Provide the (x, y) coordinate of the cell's center where the given text is located.  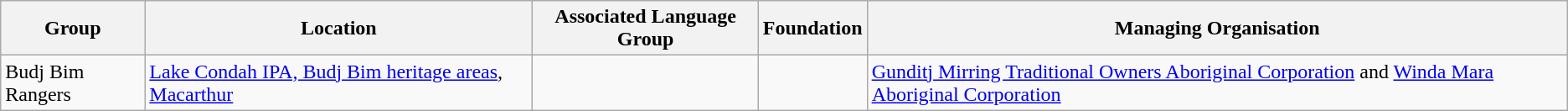
Managing Organisation (1217, 29)
Location (338, 29)
Lake Condah IPA, Budj Bim heritage areas, Macarthur (338, 82)
Foundation (812, 29)
Group (73, 29)
Gunditj Mirring Traditional Owners Aboriginal Corporation and Winda Mara Aboriginal Corporation (1217, 82)
Associated Language Group (645, 29)
Budj Bim Rangers (73, 82)
